Detect which cell encompasses the target text, then output its (X, Y) center coordinate. 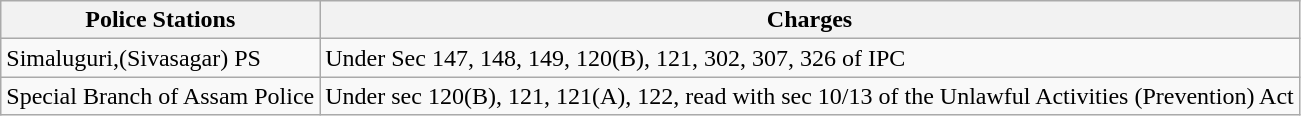
Police Stations (160, 20)
Under sec 120(B), 121, 121(A), 122, read with sec 10/13 of the Unlawful Activities (Prevention) Act (810, 96)
Charges (810, 20)
Under Sec 147, 148, 149, 120(B), 121, 302, 307, 326 of IPC (810, 58)
Simaluguri,(Sivasagar) PS (160, 58)
Special Branch of Assam Police (160, 96)
